Return (X, Y) of the center of cell containing provided text 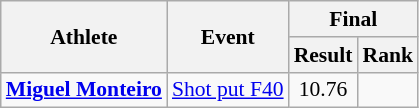
Rank (388, 55)
Event (228, 36)
Athlete (84, 36)
10.76 (324, 90)
Miguel Monteiro (84, 90)
Shot put F40 (228, 90)
Final (354, 19)
Result (324, 55)
